Pinpoint the cell where the given text exists, returning its (X, Y) midpoint coordinate. 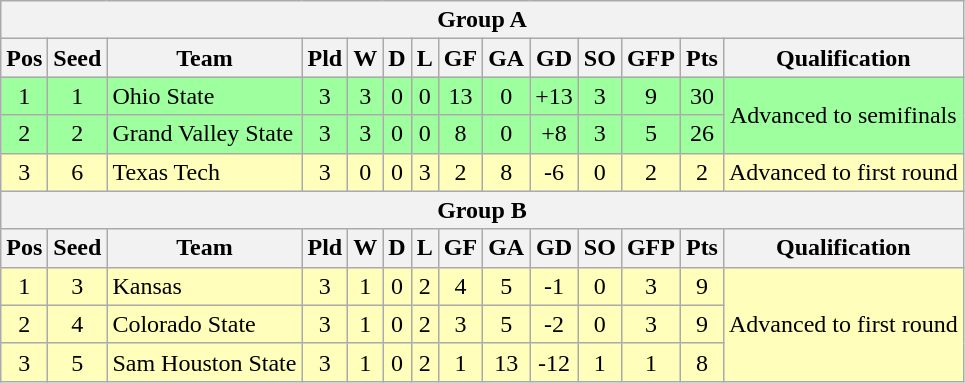
Colorado State (204, 324)
-1 (554, 286)
+8 (554, 134)
Ohio State (204, 96)
Kansas (204, 286)
Grand Valley State (204, 134)
Sam Houston State (204, 362)
Group A (482, 20)
26 (702, 134)
Texas Tech (204, 172)
-6 (554, 172)
-2 (554, 324)
-12 (554, 362)
Advanced to semifinals (843, 115)
+13 (554, 96)
Group B (482, 210)
6 (78, 172)
30 (702, 96)
